Identify which cell holds the provided text, then report its (x, y) central coordinate. 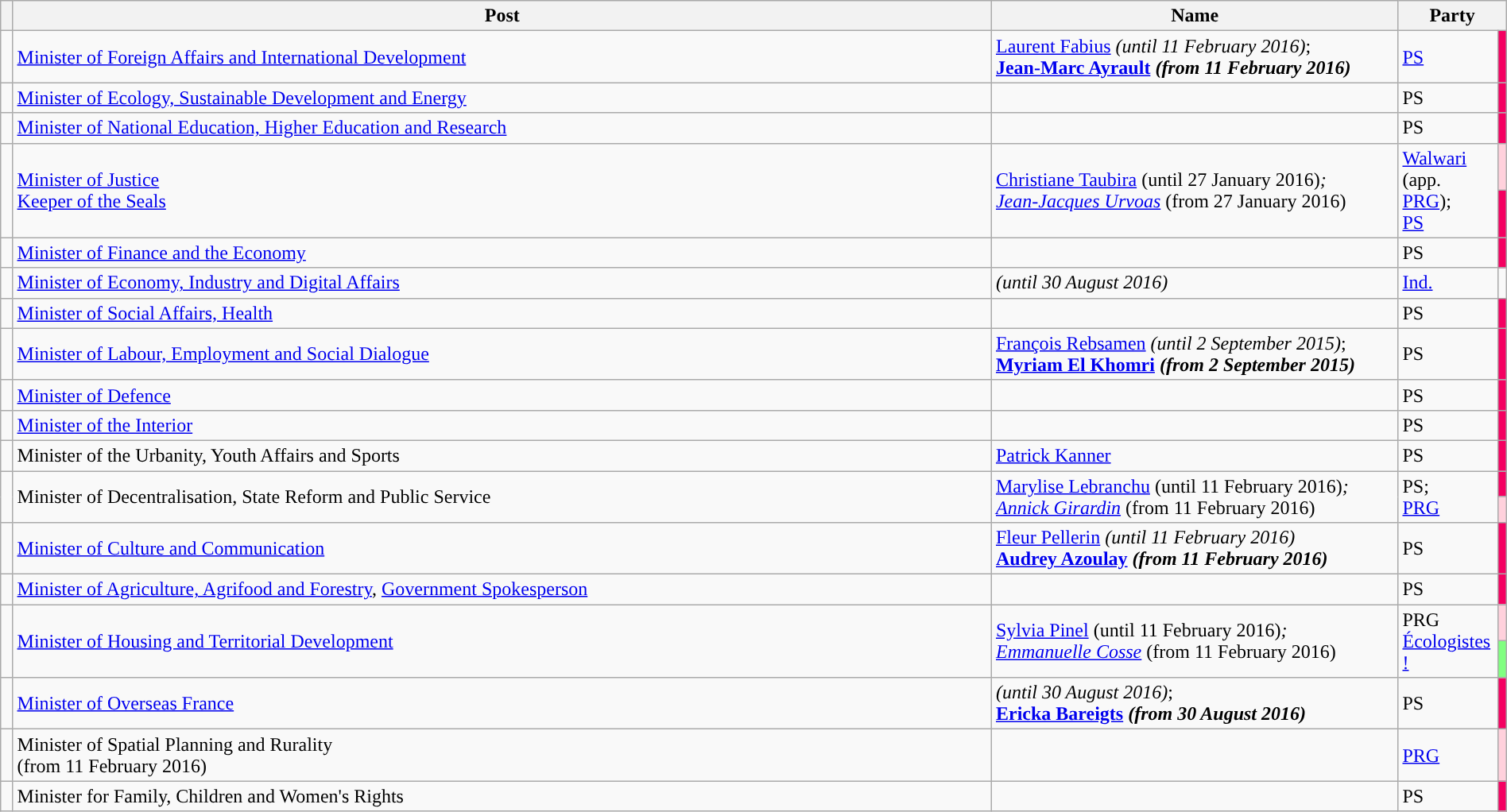
Fleur Pellerin (until 11 February 2016) Audrey Azoulay (from 11 February 2016) (1195, 548)
Minister of Defence (502, 395)
Minister of Foreign Affairs and International Development (502, 57)
Minister of Finance and the Economy (502, 253)
Minister of Economy, Industry and Digital Affairs (502, 283)
Minister of Decentralisation, State Reform and Public Service (502, 496)
Minister of Agriculture, Agrifood and Forestry, Government Spokesperson (502, 590)
Minister of the Urbanity, Youth Affairs and Sports (502, 455)
(until 30 August 2016);Ericka Bareigts (from 30 August 2016) (1195, 704)
Minister of Overseas France (502, 704)
Minister of Spatial Planning and Rurality (from 11 February 2016) (502, 755)
Minister of Social Affairs, Health (502, 313)
Christiane Taubira (until 27 January 2016);Jean-Jacques Urvoas (from 27 January 2016) (1195, 191)
Laurent Fabius (until 11 February 2016);Jean-Marc Ayrault (from 11 February 2016) (1195, 57)
Minister for Family, Children and Women's Rights (502, 796)
Minister of National Education, Higher Education and Research (502, 128)
Minister of Ecology, Sustainable Development and Energy (502, 98)
PRG (1448, 755)
Minister of Labour, Employment and Social Dialogue (502, 354)
Minister of JusticeKeeper of the Seals (502, 191)
PRG Écologistes ! (1448, 641)
Name (1195, 16)
Minister of the Interior (502, 425)
(until 30 August 2016) (1195, 283)
Minister of Housing and Territorial Development (502, 641)
Sylvia Pinel (until 11 February 2016);Emmanuelle Cosse (from 11 February 2016) (1195, 641)
Ind. (1448, 283)
PS; PRG (1448, 496)
Marylise Lebranchu (until 11 February 2016);Annick Girardin (from 11 February 2016) (1195, 496)
François Rebsamen (until 2 September 2015);Myriam El Khomri (from 2 September 2015) (1195, 354)
Post (502, 16)
Minister of Culture and Communication (502, 548)
Patrick Kanner (1195, 455)
Party (1452, 16)
Walwari (app. PRG);PS (1448, 191)
